Identify which cell holds the provided text, then report its (x, y) central coordinate. 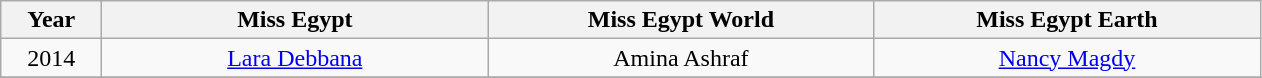
Amina Ashraf (681, 58)
Year (52, 20)
Miss Egypt World (681, 20)
2014 (52, 58)
Miss Egypt Earth (1067, 20)
Lara Debbana (295, 58)
Nancy Magdy (1067, 58)
Miss Egypt (295, 20)
